Determine the [X, Y] coordinate at the center of the cell enclosing the given text.  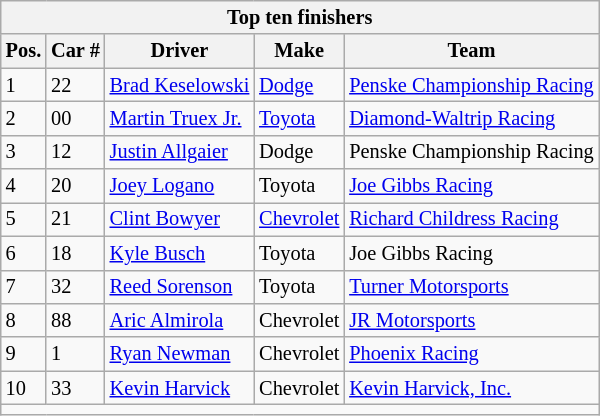
Aric Almirola [180, 320]
5 [24, 219]
Kevin Harvick [180, 388]
Clint Bowyer [180, 219]
Car # [76, 51]
7 [24, 287]
00 [76, 118]
Diamond-Waltrip Racing [471, 118]
Kevin Harvick, Inc. [471, 388]
Driver [180, 51]
Reed Sorenson [180, 287]
8 [24, 320]
21 [76, 219]
22 [76, 85]
9 [24, 354]
Make [299, 51]
Joey Logano [180, 186]
Richard Childress Racing [471, 219]
Phoenix Racing [471, 354]
Turner Motorsports [471, 287]
10 [24, 388]
Martin Truex Jr. [180, 118]
2 [24, 118]
Brad Keselowski [180, 85]
4 [24, 186]
32 [76, 287]
JR Motorsports [471, 320]
Kyle Busch [180, 253]
12 [76, 152]
Pos. [24, 51]
88 [76, 320]
Justin Allgaier [180, 152]
20 [76, 186]
6 [24, 253]
33 [76, 388]
Top ten finishers [300, 17]
18 [76, 253]
Team [471, 51]
3 [24, 152]
Ryan Newman [180, 354]
